Return the [X, Y] coordinate for the center point of the cell that contains the specified text.  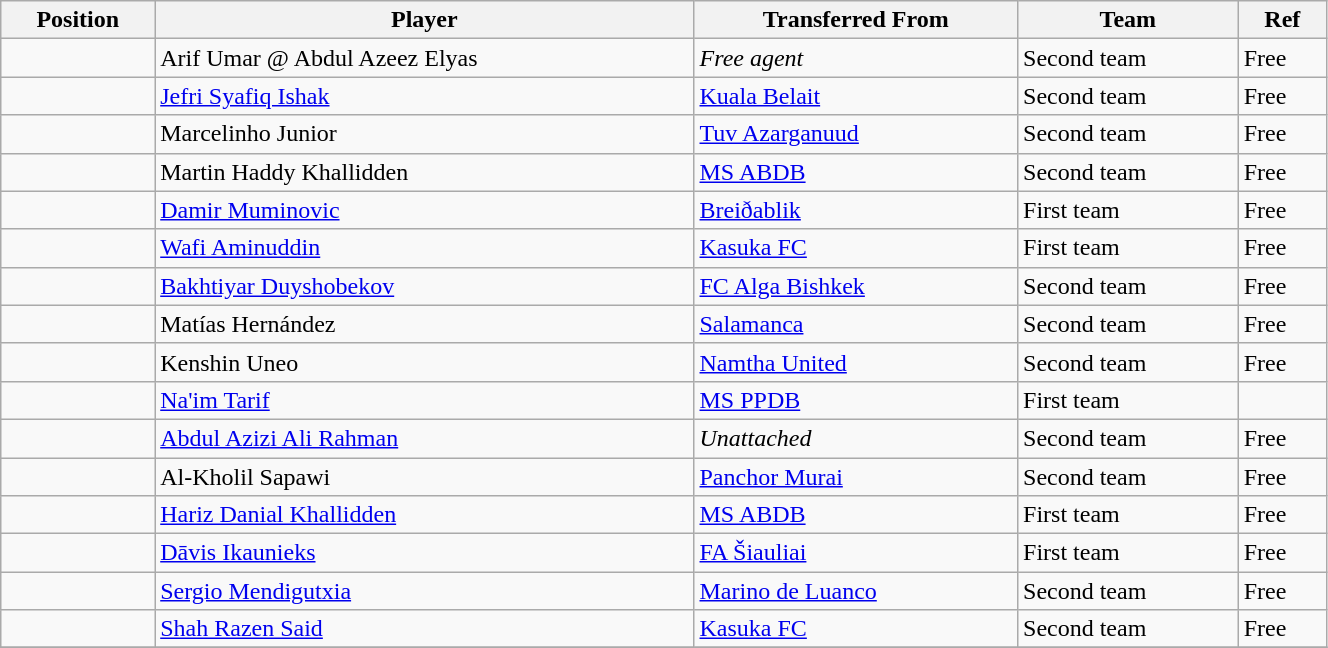
Ref [1282, 20]
Al-Kholil Sapawi [424, 477]
Dāvis Ikaunieks [424, 553]
Sergio Mendigutxia [424, 591]
Namtha United [856, 362]
Unattached [856, 438]
FA Šiauliai [856, 553]
MS PPDB [856, 400]
Abdul Azizi Ali Rahman [424, 438]
Kenshin Uneo [424, 362]
Player [424, 20]
FC Alga Bishkek [856, 286]
Kuala Belait [856, 96]
Marino de Luanco [856, 591]
Free agent [856, 58]
Na'im Tarif [424, 400]
Jefri Syafiq Ishak [424, 96]
Arif Umar @ Abdul Azeez Elyas [424, 58]
Panchor Murai [856, 477]
Salamanca [856, 324]
Martin Haddy Khallidden [424, 172]
Breiðablik [856, 210]
Bakhtiyar Duyshobekov [424, 286]
Matías Hernández [424, 324]
Tuv Azarganuud [856, 134]
Marcelinho Junior [424, 134]
Shah Razen Said [424, 629]
Damir Muminovic [424, 210]
Wafi Aminuddin [424, 248]
Transferred From [856, 20]
Hariz Danial Khallidden [424, 515]
Team [1128, 20]
Position [78, 20]
